From the cell containing the given text, extract its center point as (X, Y) coordinate. 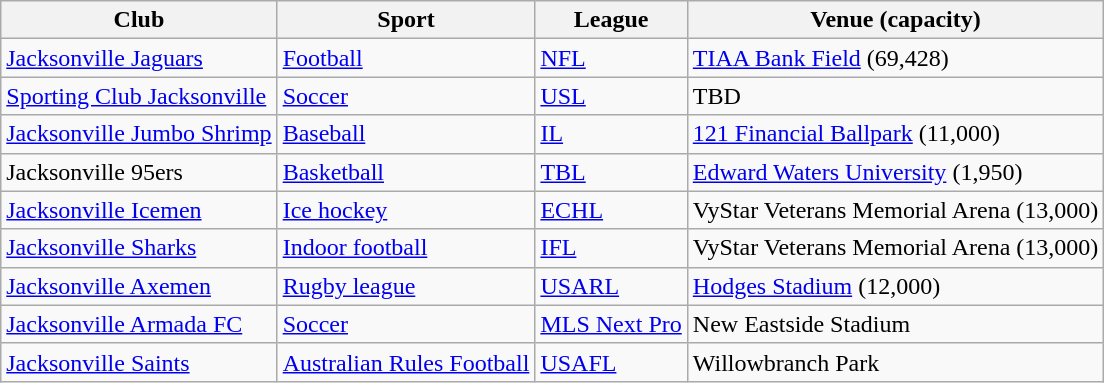
Sporting Club Jacksonville (139, 96)
Hodges Stadium (12,000) (896, 286)
Sport (406, 20)
Football (406, 58)
IL (611, 134)
Jacksonville Icemen (139, 210)
New Eastside Stadium (896, 324)
Jacksonville Saints (139, 362)
USARL (611, 286)
Baseball (406, 134)
Jacksonville Armada FC (139, 324)
League (611, 20)
TIAA Bank Field (69,428) (896, 58)
USAFL (611, 362)
Rugby league (406, 286)
Jacksonville 95ers (139, 172)
Willowbranch Park (896, 362)
Jacksonville Sharks (139, 248)
TBL (611, 172)
USL (611, 96)
Ice hockey (406, 210)
121 Financial Ballpark (11,000) (896, 134)
Jacksonville Jumbo Shrimp (139, 134)
Jacksonville Axemen (139, 286)
Australian Rules Football (406, 362)
MLS Next Pro (611, 324)
Venue (capacity) (896, 20)
ECHL (611, 210)
Edward Waters University (1,950) (896, 172)
TBD (896, 96)
Indoor football (406, 248)
Jacksonville Jaguars (139, 58)
Basketball (406, 172)
Club (139, 20)
NFL (611, 58)
IFL (611, 248)
